Detect which cell encompasses the target text, then output its [x, y] center coordinate. 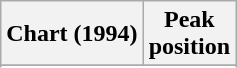
Chart (1994) [72, 34]
Peak position [189, 34]
